Detect which cell encompasses the target text, then output its [X, Y] center coordinate. 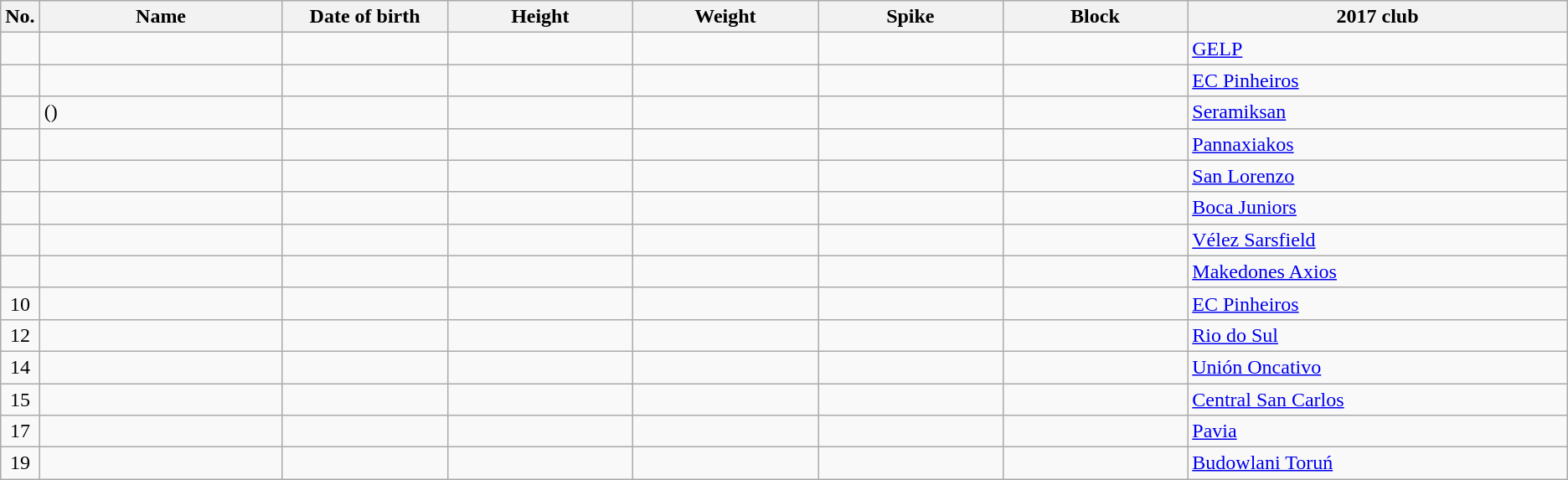
Date of birth [365, 17]
San Lorenzo [1377, 176]
GELP [1377, 49]
15 [20, 400]
Central San Carlos [1377, 400]
No. [20, 17]
14 [20, 367]
Seramiksan [1377, 112]
Pavia [1377, 431]
Block [1096, 17]
Pannaxiakos [1377, 144]
10 [20, 303]
Weight [725, 17]
2017 club [1377, 17]
Budowlani Toruń [1377, 463]
() [161, 112]
Name [161, 17]
12 [20, 335]
Height [539, 17]
Boca Juniors [1377, 208]
17 [20, 431]
Vélez Sarsfield [1377, 240]
Spike [911, 17]
Unión Oncativo [1377, 367]
Rio do Sul [1377, 335]
19 [20, 463]
Makedones Axios [1377, 271]
